Pinpoint the cell where the given text exists, returning its [X, Y] midpoint coordinate. 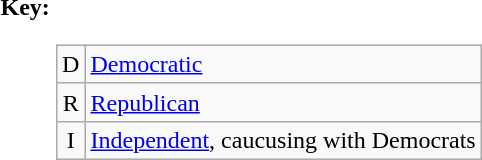
Democratic [283, 64]
Independent, caucusing with Democrats [283, 140]
R [71, 102]
Republican [283, 102]
D [71, 64]
I [71, 140]
